Return [x, y] of the center of cell containing provided text 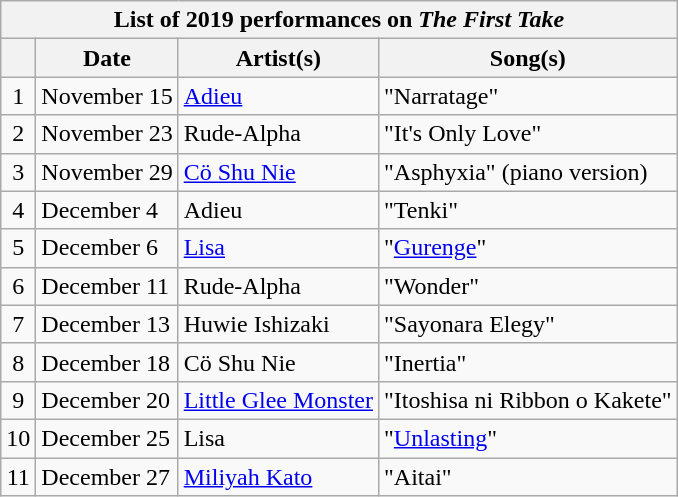
Miliyah Kato [278, 477]
December 4 [107, 210]
"Itoshisa ni Ribbon o Kakete" [528, 400]
Huwie Ishizaki [278, 324]
List of 2019 performances on The First Take [339, 20]
Date [107, 58]
"Wonder" [528, 286]
"Asphyxia" (piano version) [528, 172]
6 [18, 286]
5 [18, 248]
November 23 [107, 134]
1 [18, 96]
December 27 [107, 477]
7 [18, 324]
"Tenki" [528, 210]
2 [18, 134]
8 [18, 362]
December 20 [107, 400]
Artist(s) [278, 58]
Song(s) [528, 58]
"Unlasting" [528, 438]
Little Glee Monster [278, 400]
"Sayonara Elegy" [528, 324]
November 15 [107, 96]
December 13 [107, 324]
December 18 [107, 362]
"Inertia" [528, 362]
"Gurenge" [528, 248]
"Aitai" [528, 477]
3 [18, 172]
9 [18, 400]
"Narratage" [528, 96]
10 [18, 438]
11 [18, 477]
"It's Only Love" [528, 134]
4 [18, 210]
December 11 [107, 286]
December 6 [107, 248]
November 29 [107, 172]
December 25 [107, 438]
